Locate the cell with the specified text and output its (x, y) center coordinate. 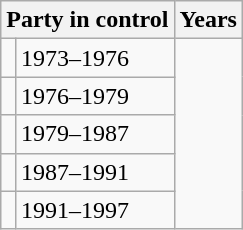
1976–1979 (94, 96)
1979–1987 (94, 134)
1991–1997 (94, 210)
Years (208, 20)
Party in control (88, 20)
1973–1976 (94, 58)
1987–1991 (94, 172)
